Determine the (x, y) coordinate at the center of the cell enclosing the given text.  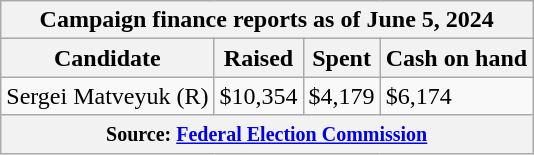
$4,179 (342, 96)
Candidate (108, 58)
Source: Federal Election Commission (267, 134)
Raised (258, 58)
Cash on hand (456, 58)
$10,354 (258, 96)
Spent (342, 58)
Sergei Matveyuk (R) (108, 96)
Campaign finance reports as of June 5, 2024 (267, 20)
$6,174 (456, 96)
